Pinpoint the cell where the given text exists, returning its (x, y) midpoint coordinate. 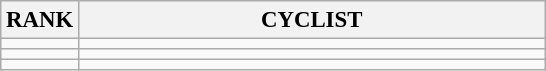
CYCLIST (312, 20)
RANK (40, 20)
